Detect which cell encompasses the target text, then output its [x, y] center coordinate. 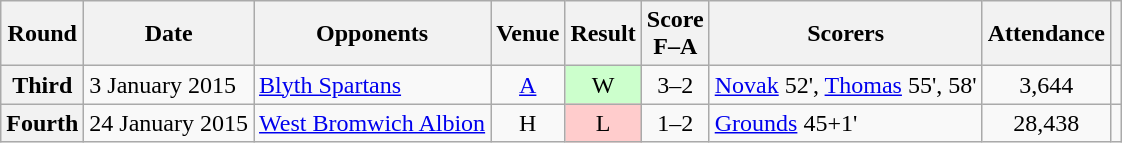
W [603, 85]
A [528, 85]
Scorers [846, 34]
H [528, 123]
Date [169, 34]
Venue [528, 34]
Third [42, 85]
Novak 52', Thomas 55', 58' [846, 85]
24 January 2015 [169, 123]
Result [603, 34]
3,644 [1046, 85]
1–2 [675, 123]
Attendance [1046, 34]
West Bromwich Albion [372, 123]
L [603, 123]
3–2 [675, 85]
Fourth [42, 123]
3 January 2015 [169, 85]
Grounds 45+1' [846, 123]
Blyth Spartans [372, 85]
Opponents [372, 34]
ScoreF–A [675, 34]
28,438 [1046, 123]
Round [42, 34]
